Detect which cell encompasses the target text, then output its (X, Y) center coordinate. 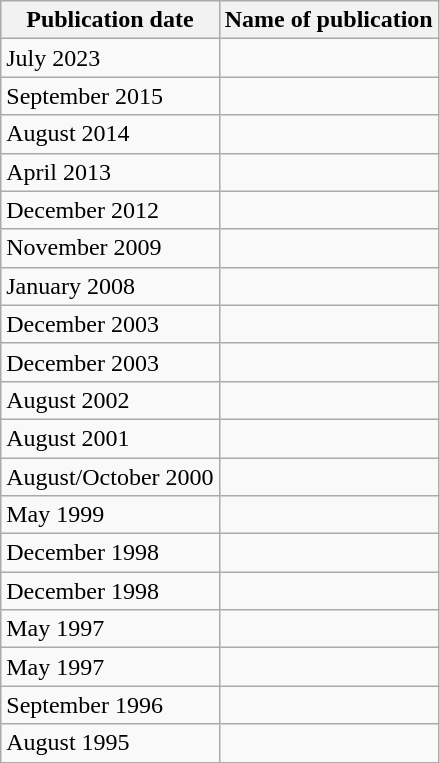
July 2023 (110, 58)
Name of publication (328, 20)
September 1996 (110, 705)
August 2014 (110, 134)
August 2001 (110, 438)
August 2002 (110, 400)
May 1999 (110, 515)
September 2015 (110, 96)
August/October 2000 (110, 477)
December 2012 (110, 210)
Publication date (110, 20)
November 2009 (110, 248)
January 2008 (110, 286)
August 1995 (110, 743)
April 2013 (110, 172)
